Provide the (x, y) coordinate of the cell's center where the given text is located.  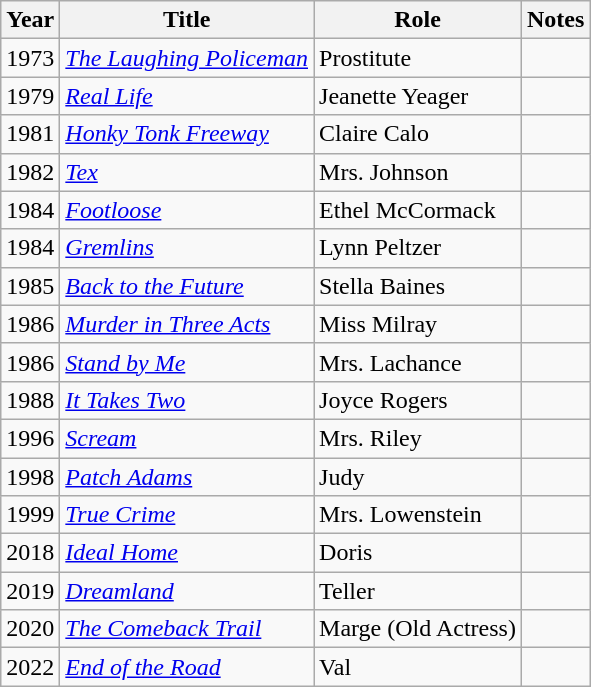
Ethel McCormack (418, 210)
1979 (30, 96)
Prostitute (418, 58)
Gremlins (187, 248)
Marge (Old Actress) (418, 629)
Honky Tonk Freeway (187, 134)
1985 (30, 286)
Back to the Future (187, 286)
2020 (30, 629)
Judy (418, 477)
Ideal Home (187, 553)
2022 (30, 667)
Real Life (187, 96)
Mrs. Lowenstein (418, 515)
Stella Baines (418, 286)
Val (418, 667)
1982 (30, 172)
2019 (30, 591)
Title (187, 20)
It Takes Two (187, 400)
Joyce Rogers (418, 400)
1998 (30, 477)
Role (418, 20)
1999 (30, 515)
Scream (187, 438)
Mrs. Riley (418, 438)
The Laughing Policeman (187, 58)
1973 (30, 58)
Footloose (187, 210)
End of the Road (187, 667)
Claire Calo (418, 134)
Jeanette Yeager (418, 96)
Patch Adams (187, 477)
Stand by Me (187, 362)
Dreamland (187, 591)
Lynn Peltzer (418, 248)
The Comeback Trail (187, 629)
True Crime (187, 515)
1996 (30, 438)
Teller (418, 591)
1988 (30, 400)
Tex (187, 172)
1981 (30, 134)
Murder in Three Acts (187, 324)
2018 (30, 553)
Mrs. Johnson (418, 172)
Mrs. Lachance (418, 362)
Doris (418, 553)
Year (30, 20)
Miss Milray (418, 324)
Notes (555, 20)
